Return the (x, y) coordinate for the center point of the cell that contains the specified text.  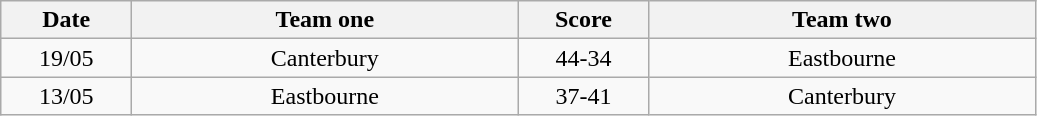
37-41 (584, 96)
13/05 (66, 96)
Team one (325, 20)
44-34 (584, 58)
Score (584, 20)
Date (66, 20)
19/05 (66, 58)
Team two (842, 20)
